Provide the [x, y] coordinate of the cell's center where the given text is located.  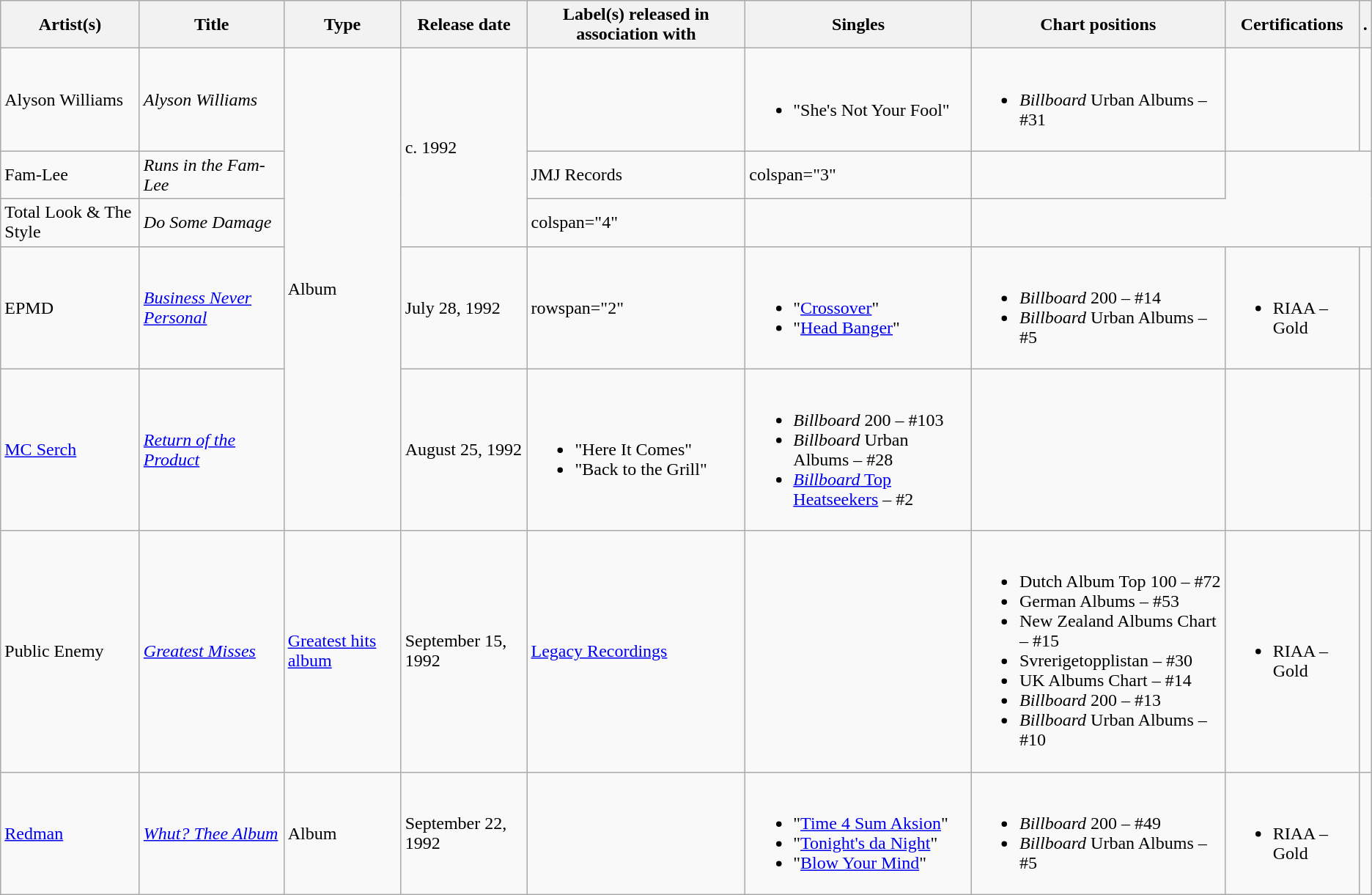
Billboard 200 – #103Billboard Urban Albums – #28Billboard Top Heatseekers – #2 [859, 450]
Billboard 200 – #49Billboard Urban Albums – #5 [1098, 833]
Release date [464, 25]
"Crossover""Head Banger" [859, 308]
Type [342, 25]
colspan="4" [636, 223]
Chart positions [1098, 25]
Title [211, 25]
Artist(s) [70, 25]
Business Never Personal [211, 308]
. [1365, 25]
Singles [859, 25]
August 25, 1992 [464, 450]
Total Look & The Style [70, 223]
c. 1992 [464, 147]
Certifications [1291, 25]
Greatest hits album [342, 651]
EPMD [70, 308]
Billboard 200 – #14Billboard Urban Albums – #5 [1098, 308]
Greatest Misses [211, 651]
July 28, 1992 [464, 308]
"She's Not Your Fool" [859, 100]
rowspan="2" [636, 308]
September 15, 1992 [464, 651]
Billboard Urban Albums – #31 [1098, 100]
JMJ Records [636, 174]
"Time 4 Sum Aksion""Tonight's da Night""Blow Your Mind" [859, 833]
Redman [70, 833]
Do Some Damage [211, 223]
Runs in the Fam-Lee [211, 174]
MC Serch [70, 450]
Legacy Recordings [636, 651]
"Here It Comes""Back to the Grill" [636, 450]
Fam-Lee [70, 174]
Whut? Thee Album [211, 833]
Public Enemy [70, 651]
September 22, 1992 [464, 833]
Return of the Product [211, 450]
colspan="3" [859, 174]
Label(s) released in association with [636, 25]
